Determine the (x, y) coordinate at the center of the cell enclosing the given text.  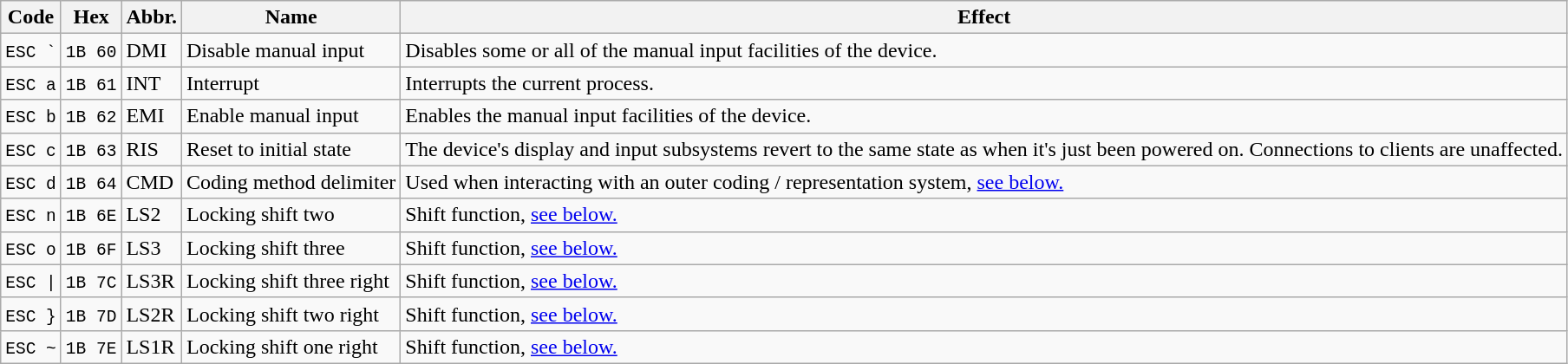
1B 6F (91, 248)
RIS (152, 149)
ESC o (31, 248)
1B 64 (91, 182)
Enable manual input (291, 116)
Used when interacting with an outer coding / representation system, see below. (984, 182)
Reset to initial state (291, 149)
Hex (91, 17)
ESC ~ (31, 347)
ESC c (31, 149)
Abbr. (152, 17)
1B 6E (91, 215)
1B 7E (91, 347)
ESC n (31, 215)
DMI (152, 50)
Coding method delimiter (291, 182)
ESC ` (31, 50)
ESC a (31, 83)
1B 7C (91, 281)
CMD (152, 182)
LS2 (152, 215)
ESC b (31, 116)
LS3R (152, 281)
1B 7D (91, 314)
EMI (152, 116)
Interrupt (291, 83)
Locking shift three right (291, 281)
Locking shift two (291, 215)
1B 63 (91, 149)
Interrupts the current process. (984, 83)
LS1R (152, 347)
Disables some or all of the manual input facilities of the device. (984, 50)
LS3 (152, 248)
Enables the manual input facilities of the device. (984, 116)
ESC d (31, 182)
ESC | (31, 281)
INT (152, 83)
1B 62 (91, 116)
Name (291, 17)
1B 60 (91, 50)
Locking shift two right (291, 314)
The device's display and input subsystems revert to the same state as when it's just been powered on. Connections to clients are unaffected. (984, 149)
LS2R (152, 314)
Locking shift one right (291, 347)
Locking shift three (291, 248)
ESC } (31, 314)
Effect (984, 17)
Disable manual input (291, 50)
1B 61 (91, 83)
Code (31, 17)
